Extract the (x, y) coordinate from the center of the cell holding the provided text.  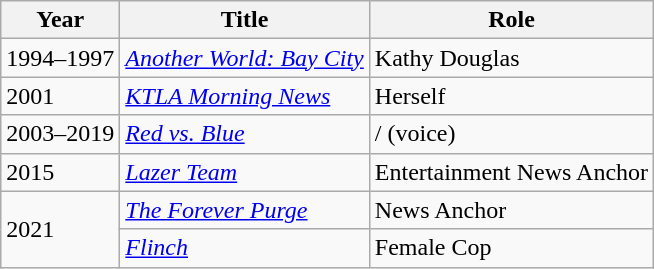
Kathy Douglas (511, 58)
Red vs. Blue (244, 134)
Entertainment News Anchor (511, 172)
2001 (60, 96)
Flinch (244, 248)
1994–1997 (60, 58)
Lazer Team (244, 172)
2021 (60, 229)
The Forever Purge (244, 210)
Herself (511, 96)
Year (60, 20)
2003–2019 (60, 134)
News Anchor (511, 210)
Another World: Bay City (244, 58)
2015 (60, 172)
KTLA Morning News (244, 96)
/ (voice) (511, 134)
Role (511, 20)
Female Cop (511, 248)
Title (244, 20)
